Locate the cell with the specified text and output its (X, Y) center coordinate. 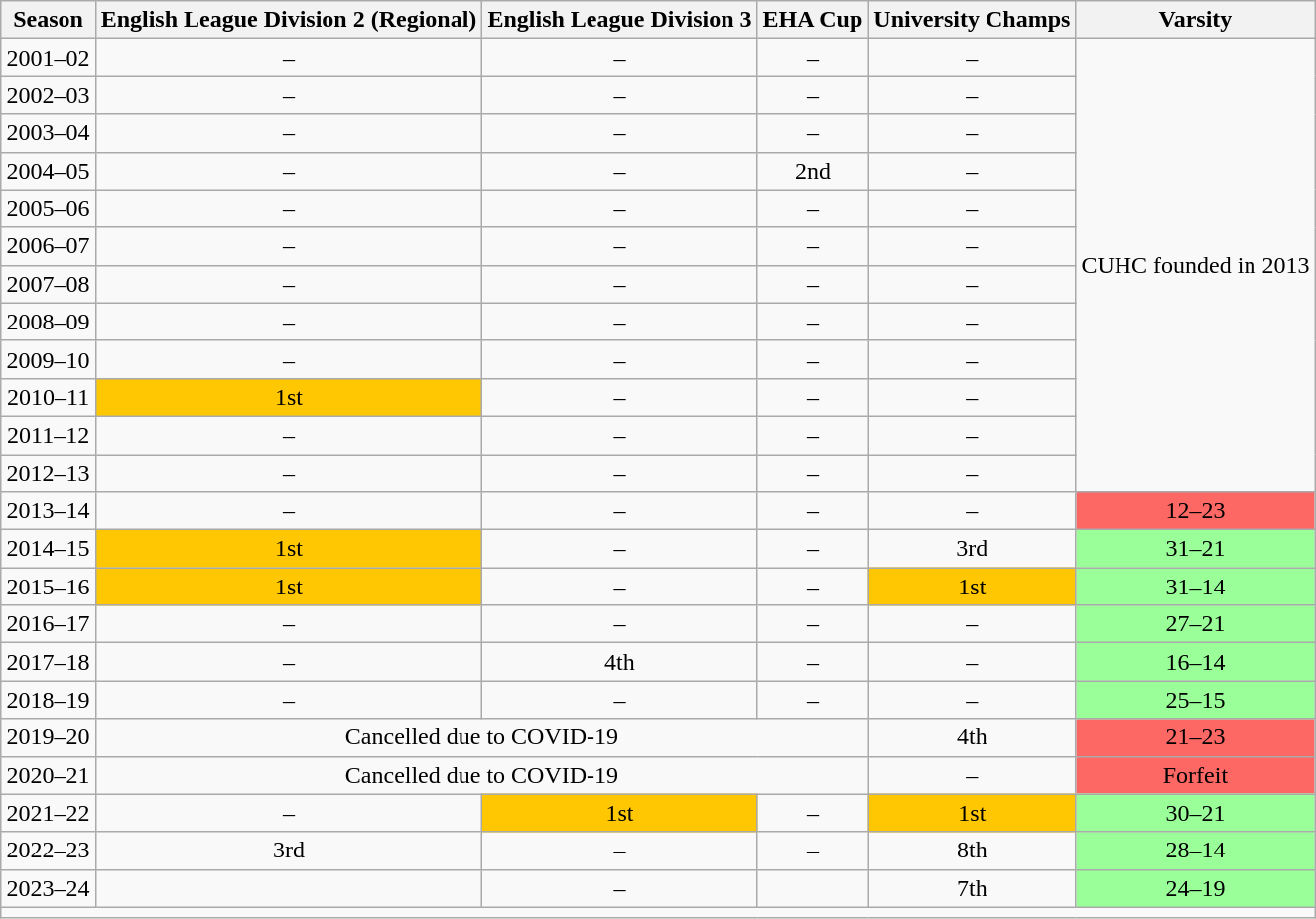
31–14 (1195, 587)
8th (973, 851)
27–21 (1195, 624)
2017–18 (48, 662)
2023–24 (48, 888)
7th (973, 888)
2010–11 (48, 397)
2018–19 (48, 700)
2005–06 (48, 208)
24–19 (1195, 888)
EHA Cup (813, 20)
2019–20 (48, 737)
30–21 (1195, 813)
16–14 (1195, 662)
21–23 (1195, 737)
University Champs (973, 20)
2015–16 (48, 587)
2008–09 (48, 322)
2009–10 (48, 359)
25–15 (1195, 700)
English League Division 3 (619, 20)
2016–17 (48, 624)
2020–21 (48, 775)
2006–07 (48, 246)
2007–08 (48, 284)
31–21 (1195, 549)
12–23 (1195, 511)
2022–23 (48, 851)
2002–03 (48, 95)
2021–22 (48, 813)
2011–12 (48, 435)
CUHC founded in 2013 (1195, 266)
English League Division 2 (Regional) (289, 20)
2012–13 (48, 473)
Forfeit (1195, 775)
Season (48, 20)
28–14 (1195, 851)
2013–14 (48, 511)
2004–05 (48, 171)
2nd (813, 171)
2014–15 (48, 549)
2003–04 (48, 133)
Varsity (1195, 20)
2001–02 (48, 58)
